For the text-containing cell, return its midpoint in (X, Y) coordinate format. 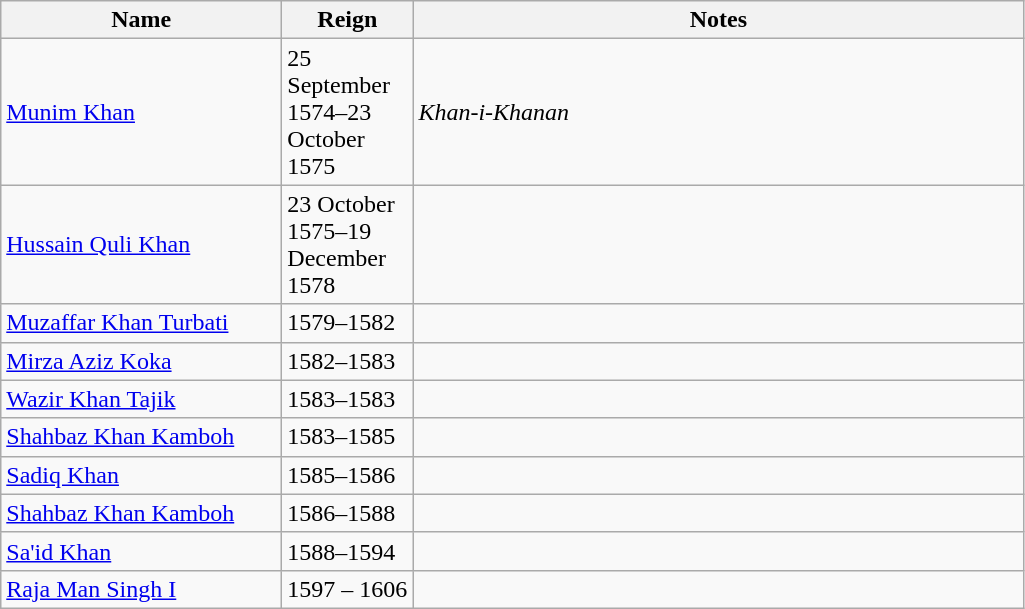
1583–1583 (348, 399)
1583–1585 (348, 437)
Mirza Aziz Koka (142, 361)
Hussain Quli Khan (142, 244)
1586–1588 (348, 513)
1597 – 1606 (348, 589)
Raja Man Singh I (142, 589)
Khan-i-Khanan (718, 112)
Reign (348, 20)
Notes (718, 20)
23 October 1575–19 December 1578 (348, 244)
1582–1583 (348, 361)
Muzaffar Khan Turbati (142, 323)
25 September 1574–23 October 1575 (348, 112)
1585–1586 (348, 475)
1579–1582 (348, 323)
Sadiq Khan (142, 475)
Wazir Khan Tajik (142, 399)
Munim Khan (142, 112)
Name (142, 20)
Sa'id Khan (142, 551)
1588–1594 (348, 551)
